Return [x, y] of the center of cell containing provided text 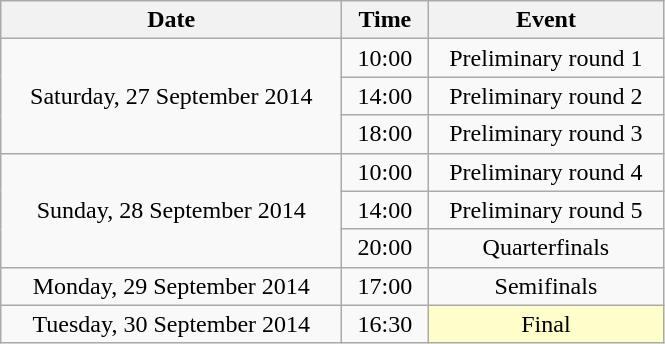
Quarterfinals [546, 248]
Date [172, 20]
Preliminary round 3 [546, 134]
Preliminary round 5 [546, 210]
17:00 [385, 286]
Saturday, 27 September 2014 [172, 96]
Event [546, 20]
Tuesday, 30 September 2014 [172, 324]
Preliminary round 2 [546, 96]
Preliminary round 4 [546, 172]
18:00 [385, 134]
20:00 [385, 248]
Final [546, 324]
Time [385, 20]
16:30 [385, 324]
Semifinals [546, 286]
Monday, 29 September 2014 [172, 286]
Sunday, 28 September 2014 [172, 210]
Preliminary round 1 [546, 58]
